Return [x, y] of the center of cell containing provided text 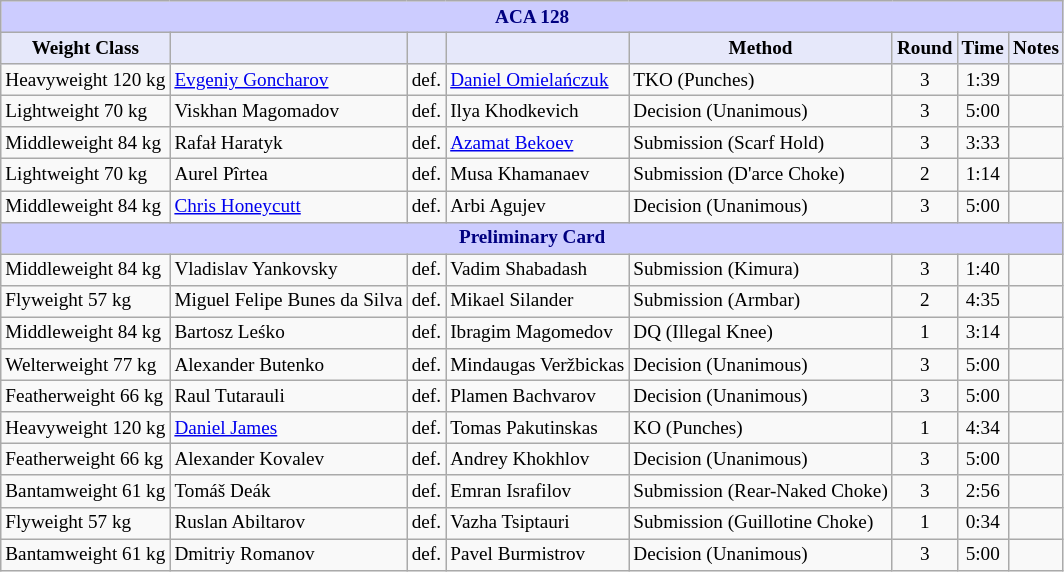
Round [924, 48]
Time [982, 48]
Pavel Burmistrov [538, 554]
Musa Khamanaev [538, 175]
Andrey Khokhlov [538, 460]
Daniel James [288, 428]
0:34 [982, 523]
Tomáš Deák [288, 491]
Submission (Guillotine Choke) [761, 523]
KO (Punches) [761, 428]
Rafał Haratyk [288, 143]
Submission (Kimura) [761, 270]
Dmitriy Romanov [288, 554]
1:39 [982, 80]
Ruslan Abiltarov [288, 523]
Notes [1036, 48]
Arbi Agujev [538, 206]
3:33 [982, 143]
1:40 [982, 270]
TKO (Punches) [761, 80]
Welterweight 77 kg [86, 365]
4:35 [982, 301]
Submission (Scarf Hold) [761, 143]
Plamen Bachvarov [538, 396]
Evgeniy Goncharov [288, 80]
Ibragim Magomedov [538, 333]
Mikael Silander [538, 301]
Chris Honeycutt [288, 206]
Azamat Bekoev [538, 143]
3:14 [982, 333]
ACA 128 [532, 17]
Tomas Pakutinskas [538, 428]
Emran Israfilov [538, 491]
2:56 [982, 491]
Weight Class [86, 48]
Daniel Omielańczuk [538, 80]
Aurel Pîrtea [288, 175]
DQ (Illegal Knee) [761, 333]
Vadim Shabadash [538, 270]
Submission (Armbar) [761, 301]
Alexander Butenko [288, 365]
Ilya Khodkevich [538, 111]
Vladislav Yankovsky [288, 270]
Miguel Felipe Bunes da Silva [288, 301]
Method [761, 48]
Submission (D'arce Choke) [761, 175]
Submission (Rear-Naked Choke) [761, 491]
4:34 [982, 428]
Viskhan Magomadov [288, 111]
1:14 [982, 175]
Raul Tutarauli [288, 396]
Vazha Tsiptauri [538, 523]
Mindaugas Veržbickas [538, 365]
Preliminary Card [532, 238]
Alexander Kovalev [288, 460]
Bartosz Leśko [288, 333]
